Search for the cell housing the specified text and yield its [X, Y] center coordinate. 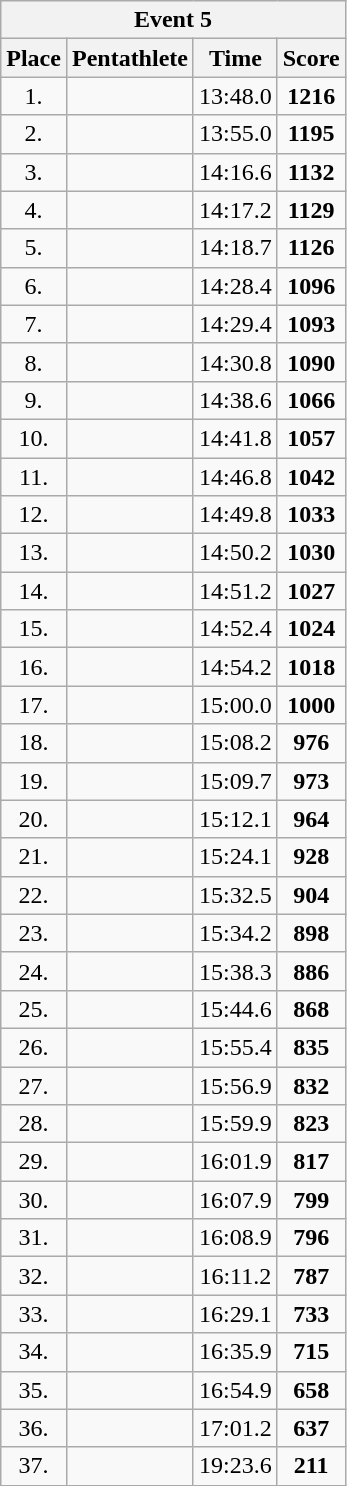
Event 5 [173, 20]
12. [34, 515]
1000 [311, 705]
1057 [311, 438]
976 [311, 743]
9. [34, 400]
29. [34, 1162]
16:01.9 [235, 1162]
16:08.9 [235, 1238]
14:41.8 [235, 438]
898 [311, 933]
37. [34, 1466]
27. [34, 1085]
7. [34, 324]
Score [311, 58]
4. [34, 210]
14:38.6 [235, 400]
15:38.3 [235, 971]
15:24.1 [235, 857]
13. [34, 553]
11. [34, 477]
1066 [311, 400]
19. [34, 781]
14:30.8 [235, 362]
1024 [311, 629]
15:34.2 [235, 933]
1129 [311, 210]
20. [34, 819]
733 [311, 1314]
22. [34, 895]
28. [34, 1124]
868 [311, 1009]
904 [311, 895]
32. [34, 1276]
16:11.2 [235, 1276]
14:50.2 [235, 553]
26. [34, 1047]
886 [311, 971]
928 [311, 857]
1090 [311, 362]
637 [311, 1428]
31. [34, 1238]
13:48.0 [235, 96]
18. [34, 743]
15:00.0 [235, 705]
21. [34, 857]
1027 [311, 591]
14:18.7 [235, 248]
36. [34, 1428]
14:51.2 [235, 591]
1093 [311, 324]
23. [34, 933]
715 [311, 1352]
796 [311, 1238]
17. [34, 705]
30. [34, 1200]
823 [311, 1124]
1018 [311, 667]
211 [311, 1466]
1096 [311, 286]
14:17.2 [235, 210]
16:35.9 [235, 1352]
16. [34, 667]
1216 [311, 96]
34. [34, 1352]
1195 [311, 134]
13:55.0 [235, 134]
15:59.9 [235, 1124]
24. [34, 971]
16:54.9 [235, 1390]
15:09.7 [235, 781]
973 [311, 781]
14:46.8 [235, 477]
14:28.4 [235, 286]
14. [34, 591]
Pentathlete [130, 58]
Time [235, 58]
1. [34, 96]
3. [34, 172]
15. [34, 629]
16:29.1 [235, 1314]
1126 [311, 248]
15:55.4 [235, 1047]
15:12.1 [235, 819]
14:49.8 [235, 515]
5. [34, 248]
1042 [311, 477]
8. [34, 362]
14:54.2 [235, 667]
1132 [311, 172]
14:29.4 [235, 324]
14:52.4 [235, 629]
19:23.6 [235, 1466]
15:56.9 [235, 1085]
1033 [311, 515]
1030 [311, 553]
2. [34, 134]
35. [34, 1390]
Place [34, 58]
10. [34, 438]
799 [311, 1200]
964 [311, 819]
33. [34, 1314]
25. [34, 1009]
787 [311, 1276]
832 [311, 1085]
658 [311, 1390]
15:44.6 [235, 1009]
817 [311, 1162]
6. [34, 286]
14:16.6 [235, 172]
15:08.2 [235, 743]
16:07.9 [235, 1200]
17:01.2 [235, 1428]
15:32.5 [235, 895]
835 [311, 1047]
